Identify which cell holds the provided text, then report its (X, Y) central coordinate. 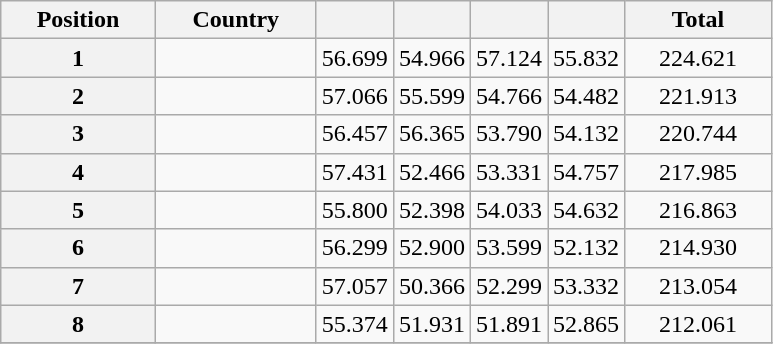
56.457 (354, 134)
7 (78, 286)
53.332 (586, 286)
Country (236, 20)
51.891 (508, 324)
55.832 (586, 58)
Position (78, 20)
3 (78, 134)
52.299 (508, 286)
53.331 (508, 172)
54.132 (586, 134)
217.985 (698, 172)
53.599 (508, 248)
56.299 (354, 248)
212.061 (698, 324)
220.744 (698, 134)
54.766 (508, 96)
213.054 (698, 286)
2 (78, 96)
54.033 (508, 210)
52.132 (586, 248)
54.632 (586, 210)
50.366 (432, 286)
1 (78, 58)
57.431 (354, 172)
214.930 (698, 248)
52.865 (586, 324)
54.757 (586, 172)
221.913 (698, 96)
55.800 (354, 210)
216.863 (698, 210)
8 (78, 324)
56.699 (354, 58)
55.599 (432, 96)
Total (698, 20)
57.124 (508, 58)
6 (78, 248)
52.398 (432, 210)
57.066 (354, 96)
51.931 (432, 324)
54.966 (432, 58)
56.365 (432, 134)
53.790 (508, 134)
224.621 (698, 58)
52.900 (432, 248)
52.466 (432, 172)
4 (78, 172)
57.057 (354, 286)
5 (78, 210)
55.374 (354, 324)
54.482 (586, 96)
